Pinpoint the cell where the given text exists, returning its (X, Y) midpoint coordinate. 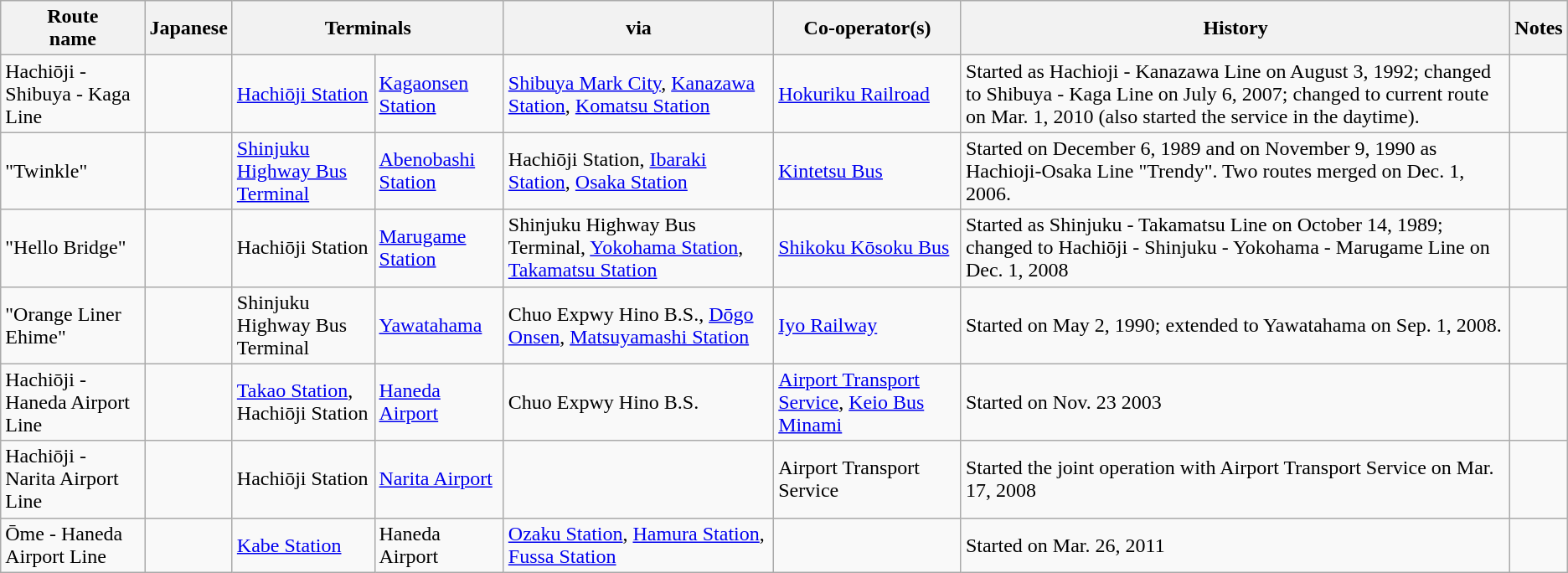
History (1235, 28)
Airport Transport Service (868, 479)
Kabe Station (303, 545)
Chuo Expwy Hino B.S. (638, 402)
Narita Airport (439, 479)
Iyo Railway (868, 325)
Started on Mar. 26, 2011 (1235, 545)
Kagaonsen Station (439, 94)
Japanese (188, 28)
Hachiōji - Haneda Airport Line (73, 402)
Hokuriku Railroad (868, 94)
Hachiōji - Shibuya - Kaga Line (73, 94)
Hachiōji - Narita Airport Line (73, 479)
Started on December 6, 1989 and on November 9, 1990 as Hachioji-Osaka Line "Trendy". Two routes merged on Dec. 1, 2006. (1235, 171)
Started on Nov. 23 2003 (1235, 402)
Abenobashi Station (439, 171)
Hachiōji Station, Ibaraki Station, Osaka Station (638, 171)
Ōme - Haneda Airport Line (73, 545)
Co-operator(s) (868, 28)
Chuo Expwy Hino B.S., Dōgo Onsen, Matsuyamashi Station (638, 325)
Started on May 2, 1990; extended to Yawatahama on Sep. 1, 2008. (1235, 325)
Airport Transport Service, Keio Bus Minami (868, 402)
Terminals (368, 28)
"Orange Liner Ehime" (73, 325)
Takao Station, Hachiōji Station (303, 402)
Notes (1539, 28)
Shibuya Mark City, Kanazawa Station, Komatsu Station (638, 94)
Shinjuku Highway Bus Terminal, Yokohama Station, Takamatsu Station (638, 248)
Started as Shinjuku - Takamatsu Line on October 14, 1989; changed to Hachiōji - Shinjuku - Yokohama - Marugame Line on Dec. 1, 2008 (1235, 248)
Ozaku Station, Hamura Station, Fussa Station (638, 545)
via (638, 28)
Shikoku Kōsoku Bus (868, 248)
Marugame Station (439, 248)
"Twinkle" (73, 171)
Routename (73, 28)
Yawatahama (439, 325)
Kintetsu Bus (868, 171)
Started the joint operation with Airport Transport Service on Mar. 17, 2008 (1235, 479)
"Hello Bridge" (73, 248)
